Locate the cell with the specified text and output its (X, Y) center coordinate. 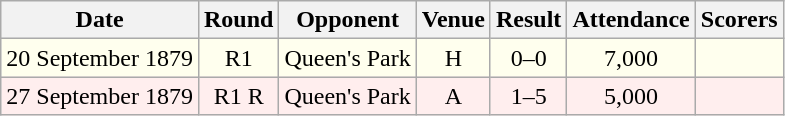
A (453, 96)
Date (100, 20)
Round (238, 20)
0–0 (528, 58)
H (453, 58)
1–5 (528, 96)
7,000 (631, 58)
Result (528, 20)
5,000 (631, 96)
Attendance (631, 20)
Venue (453, 20)
Scorers (739, 20)
27 September 1879 (100, 96)
R1 R (238, 96)
R1 (238, 58)
20 September 1879 (100, 58)
Opponent (348, 20)
